Provide the (X, Y) coordinate of the cell's center where the given text is located.  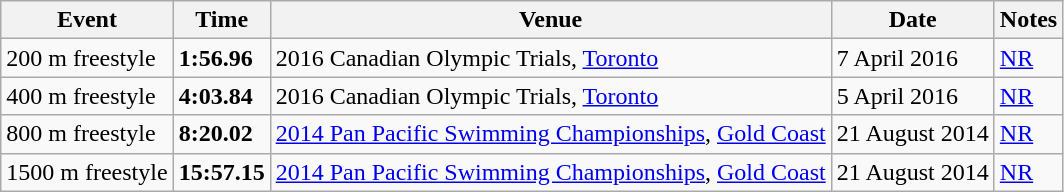
Venue (550, 20)
1:56.96 (222, 58)
5 April 2016 (912, 96)
4:03.84 (222, 96)
Notes (1028, 20)
Date (912, 20)
8:20.02 (222, 134)
Time (222, 20)
15:57.15 (222, 172)
1500 m freestyle (87, 172)
800 m freestyle (87, 134)
400 m freestyle (87, 96)
7 April 2016 (912, 58)
200 m freestyle (87, 58)
Event (87, 20)
